Determine the [x, y] coordinate at the center of the cell enclosing the given text.  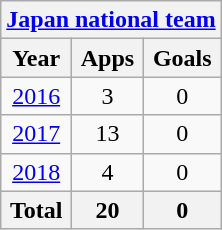
2016 [36, 96]
2017 [36, 134]
4 [108, 172]
Total [36, 210]
Year [36, 58]
20 [108, 210]
13 [108, 134]
3 [108, 96]
Apps [108, 58]
Japan national team [111, 20]
Goals [182, 58]
2018 [36, 172]
